Return [X, Y] of the center of cell containing provided text 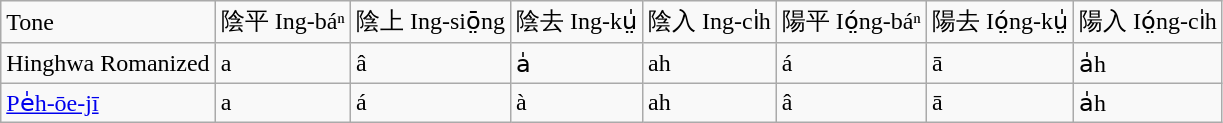
陰平 Ing-báⁿ [282, 22]
a̍ [576, 63]
陰上 Ing-siō̤ng [430, 22]
陽平 Ió̤ng-báⁿ [851, 22]
à [576, 103]
Hinghwa Romanized [108, 63]
陽去 Ió̤ng-kṳ̍ [1000, 22]
陰去 Ing-kṳ̍ [576, 22]
陽入 Ió̤ng-ci̍h [1148, 22]
Tone [108, 22]
Pe̍h-ōe-jī [108, 103]
陰入 Ing-ci̍h [709, 22]
